From the cell containing the given text, extract its center point as [X, Y] coordinate. 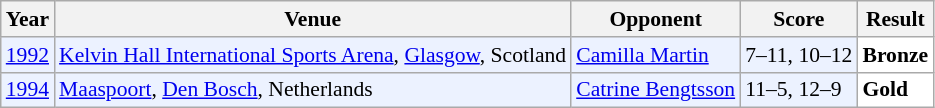
Camilla Martin [656, 55]
Kelvin Hall International Sports Arena, Glasgow, Scotland [312, 55]
Maaspoort, Den Bosch, Netherlands [312, 90]
Gold [895, 90]
Venue [312, 19]
1992 [28, 55]
Bronze [895, 55]
Result [895, 19]
Year [28, 19]
7–11, 10–12 [798, 55]
11–5, 12–9 [798, 90]
Score [798, 19]
1994 [28, 90]
Catrine Bengtsson [656, 90]
Opponent [656, 19]
